Output the (x, y) coordinate of the center of the cell containing the given text.  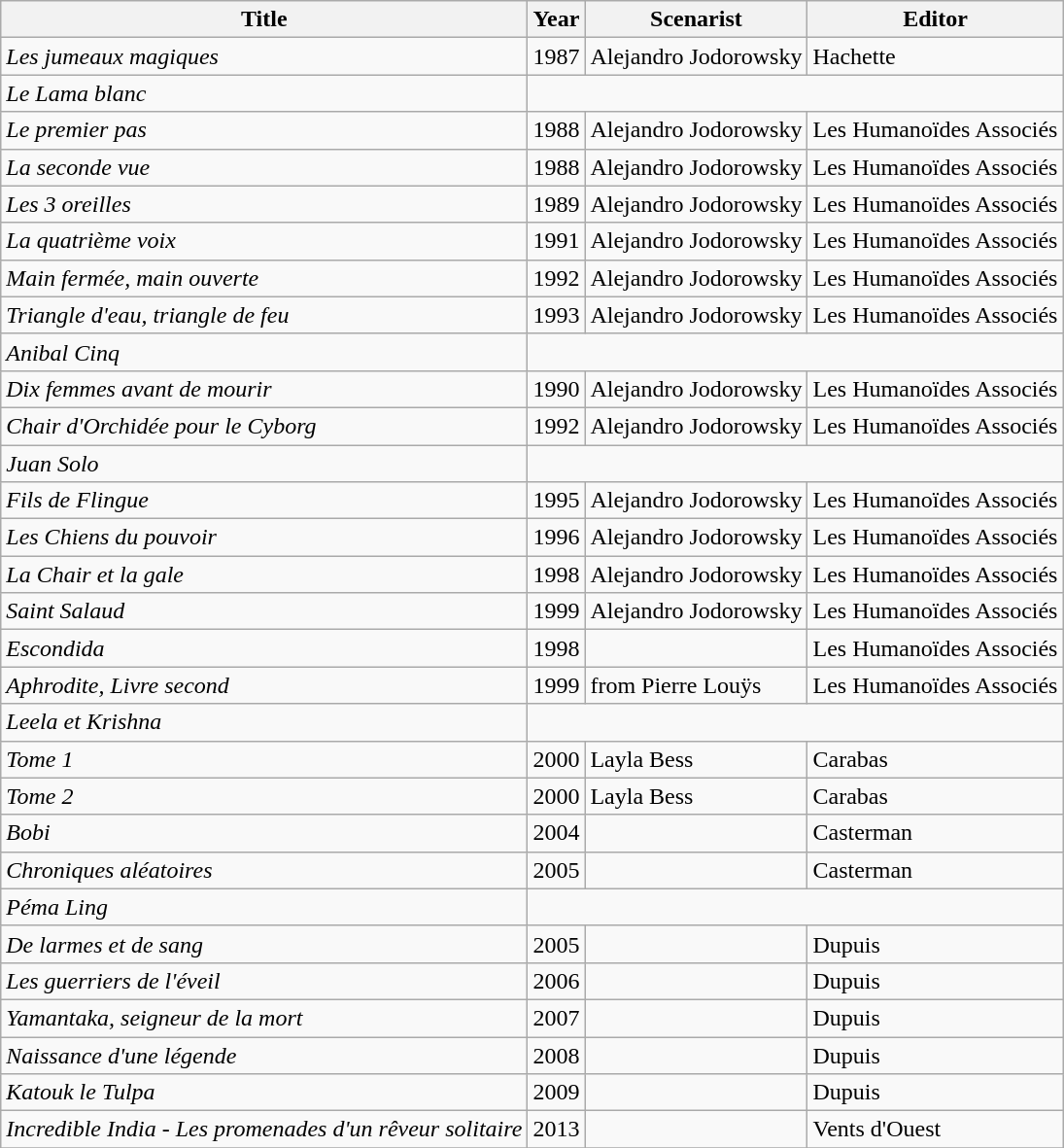
De larmes et de sang (264, 944)
Tome 2 (264, 796)
1990 (556, 389)
2013 (556, 1130)
Vents d'Ouest (935, 1130)
Escondida (264, 648)
Saint Salaud (264, 611)
Le Lama blanc (264, 93)
from Pierre Louÿs (696, 685)
2006 (556, 981)
1996 (556, 538)
1987 (556, 56)
Anibal Cinq (264, 352)
2008 (556, 1055)
La seconde vue (264, 167)
Hachette (935, 56)
Les guerriers de l'éveil (264, 981)
La quatrième voix (264, 241)
Katouk le Tulpa (264, 1093)
1993 (556, 315)
Chroniques aléatoires (264, 870)
2004 (556, 833)
Scenarist (696, 19)
2007 (556, 1018)
Year (556, 19)
La Chair et la gale (264, 574)
Bobi (264, 833)
Triangle d'eau, triangle de feu (264, 315)
Fils de Flingue (264, 501)
Péma Ling (264, 907)
1991 (556, 241)
Naissance d'une légende (264, 1055)
Aphrodite, Livre second (264, 685)
Leela et Krishna (264, 722)
Le premier pas (264, 130)
Yamantaka, seigneur de la mort (264, 1018)
2009 (556, 1093)
Chair d'Orchidée pour le Cyborg (264, 426)
Main fermée, main ouverte (264, 278)
Les Chiens du pouvoir (264, 538)
Incredible India - Les promenades d'un rêveur solitaire (264, 1130)
Juan Solo (264, 464)
Title (264, 19)
Dix femmes avant de mourir (264, 389)
Editor (935, 19)
1995 (556, 501)
Les jumeaux magiques (264, 56)
1989 (556, 204)
Tome 1 (264, 759)
Les 3 oreilles (264, 204)
